Determine the (x, y) coordinate at the center of the cell enclosing the given text.  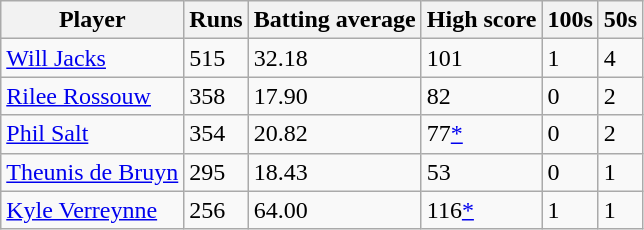
50s (620, 20)
358 (216, 96)
64.00 (334, 210)
High score (482, 20)
515 (216, 58)
295 (216, 172)
Rilee Rossouw (92, 96)
4 (620, 58)
Runs (216, 20)
20.82 (334, 134)
Batting average (334, 20)
354 (216, 134)
Will Jacks (92, 58)
100s (570, 20)
32.18 (334, 58)
18.43 (334, 172)
101 (482, 58)
82 (482, 96)
17.90 (334, 96)
77* (482, 134)
Phil Salt (92, 134)
256 (216, 210)
Theunis de Bruyn (92, 172)
Player (92, 20)
116* (482, 210)
Kyle Verreynne (92, 210)
53 (482, 172)
